Provide the [X, Y] coordinate of the cell's center where the given text is located.  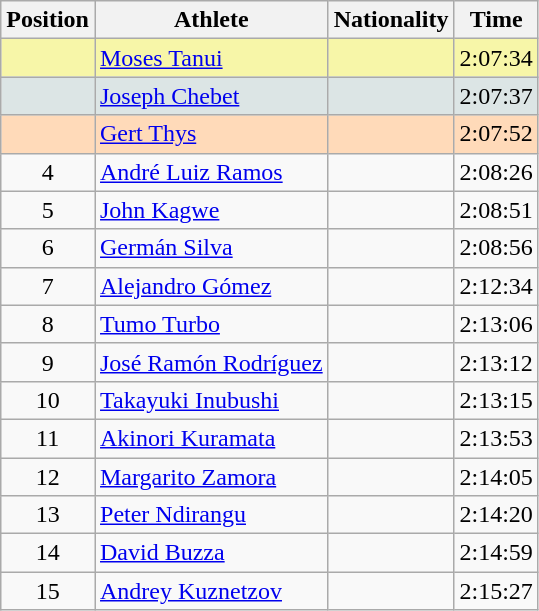
8 [48, 324]
Tumo Turbo [211, 324]
10 [48, 400]
11 [48, 438]
2:14:59 [496, 553]
2:14:05 [496, 477]
2:13:53 [496, 438]
José Ramón Rodríguez [211, 362]
7 [48, 286]
12 [48, 477]
15 [48, 591]
2:15:27 [496, 591]
Joseph Chebet [211, 96]
6 [48, 248]
John Kagwe [211, 210]
2:13:15 [496, 400]
Margarito Zamora [211, 477]
Gert Thys [211, 134]
Time [496, 20]
André Luiz Ramos [211, 172]
5 [48, 210]
2:08:26 [496, 172]
9 [48, 362]
2:08:56 [496, 248]
Position [48, 20]
2:13:06 [496, 324]
Nationality [391, 20]
14 [48, 553]
13 [48, 515]
2:07:34 [496, 58]
Moses Tanui [211, 58]
2:08:51 [496, 210]
Takayuki Inubushi [211, 400]
Germán Silva [211, 248]
Andrey Kuznetzov [211, 591]
2:14:20 [496, 515]
Alejandro Gómez [211, 286]
2:12:34 [496, 286]
2:07:37 [496, 96]
Akinori Kuramata [211, 438]
4 [48, 172]
Peter Ndirangu [211, 515]
2:13:12 [496, 362]
2:07:52 [496, 134]
David Buzza [211, 553]
Athlete [211, 20]
